Provide the [x, y] coordinate of the cell's center where the given text is located.  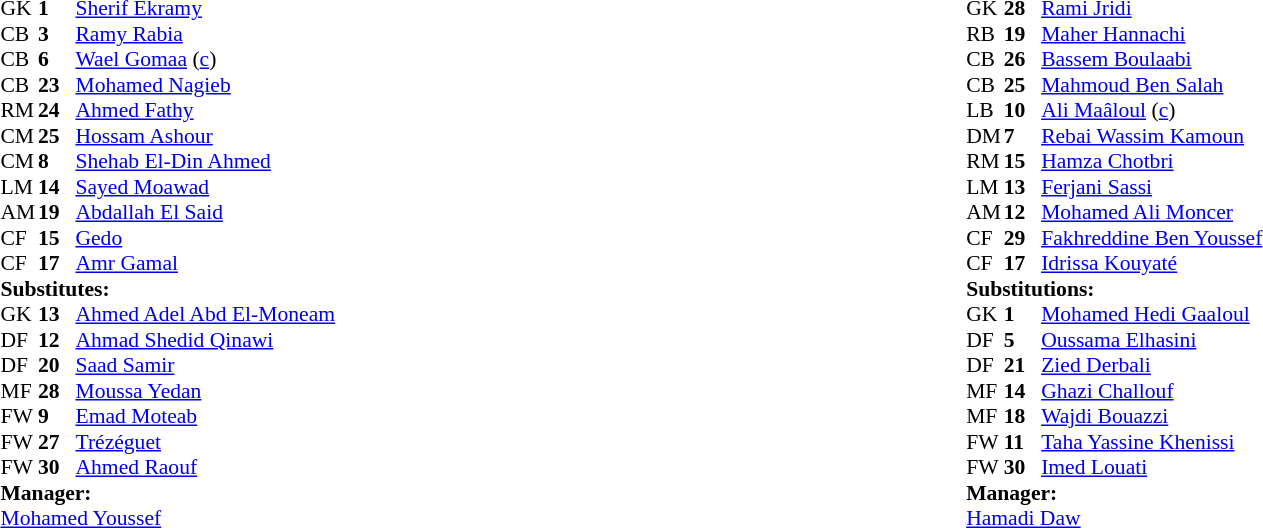
Hossam Ashour [205, 136]
RB [985, 34]
Substitutions: [1114, 289]
Amr Gamal [205, 263]
Ghazi Challouf [1152, 391]
Mohamed Hedi Gaaloul [1152, 315]
Ahmad Shedid Qinawi [205, 340]
Emad Moteab [205, 417]
7 [1023, 136]
23 [57, 85]
Zied Derbali [1152, 365]
Abdallah El Said [205, 213]
24 [57, 111]
Mahmoud Ben Salah [1152, 85]
29 [1023, 238]
Idrissa Kouyaté [1152, 263]
Imed Louati [1152, 467]
Gedo [205, 238]
Ferjani Sassi [1152, 187]
21 [1023, 365]
28 [57, 391]
26 [1023, 59]
3 [57, 34]
8 [57, 161]
Moussa Yedan [205, 391]
11 [1023, 442]
Substitutes: [168, 289]
Wael Gomaa (c) [205, 59]
Ahmed Raouf [205, 467]
Bassem Boulaabi [1152, 59]
1 [1023, 315]
DM [985, 136]
27 [57, 442]
Wajdi Bouazzi [1152, 417]
Rebai Wassim Kamoun [1152, 136]
Shehab El-Din Ahmed [205, 161]
Saad Samir [205, 365]
LB [985, 111]
Ramy Rabia [205, 34]
10 [1023, 111]
Fakhreddine Ben Youssef [1152, 238]
Hamza Chotbri [1152, 161]
Maher Hannachi [1152, 34]
Taha Yassine Khenissi [1152, 442]
Ahmed Fathy [205, 111]
Mohamed Ali Moncer [1152, 213]
Oussama Elhasini [1152, 340]
20 [57, 365]
Trézéguet [205, 442]
18 [1023, 417]
Ahmed Adel Abd El-Moneam [205, 315]
6 [57, 59]
Ali Maâloul (c) [1152, 111]
Sayed Moawad [205, 187]
Mohamed Nagieb [205, 85]
9 [57, 417]
5 [1023, 340]
